Pinpoint the cell where the given text exists, returning its (x, y) midpoint coordinate. 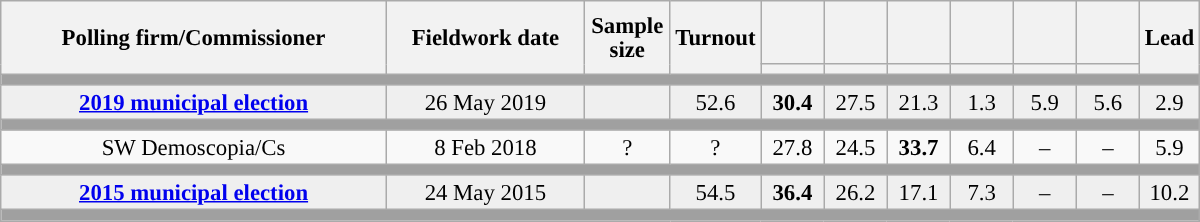
Lead (1169, 38)
1.3 (982, 102)
24 May 2015 (485, 194)
27.5 (856, 102)
6.4 (982, 148)
26.2 (856, 194)
26 May 2019 (485, 102)
36.4 (792, 194)
30.4 (792, 102)
33.7 (918, 148)
Sample size (627, 38)
17.1 (918, 194)
27.8 (792, 148)
24.5 (856, 148)
2015 municipal election (194, 194)
7.3 (982, 194)
Fieldwork date (485, 38)
10.2 (1169, 194)
Turnout (716, 38)
2.9 (1169, 102)
Polling firm/Commissioner (194, 38)
54.5 (716, 194)
21.3 (918, 102)
5.6 (1108, 102)
8 Feb 2018 (485, 148)
52.6 (716, 102)
SW Demoscopia/Cs (194, 148)
2019 municipal election (194, 102)
